Capture the cell that displays the provided text and extract its [x, y] central coordinate. 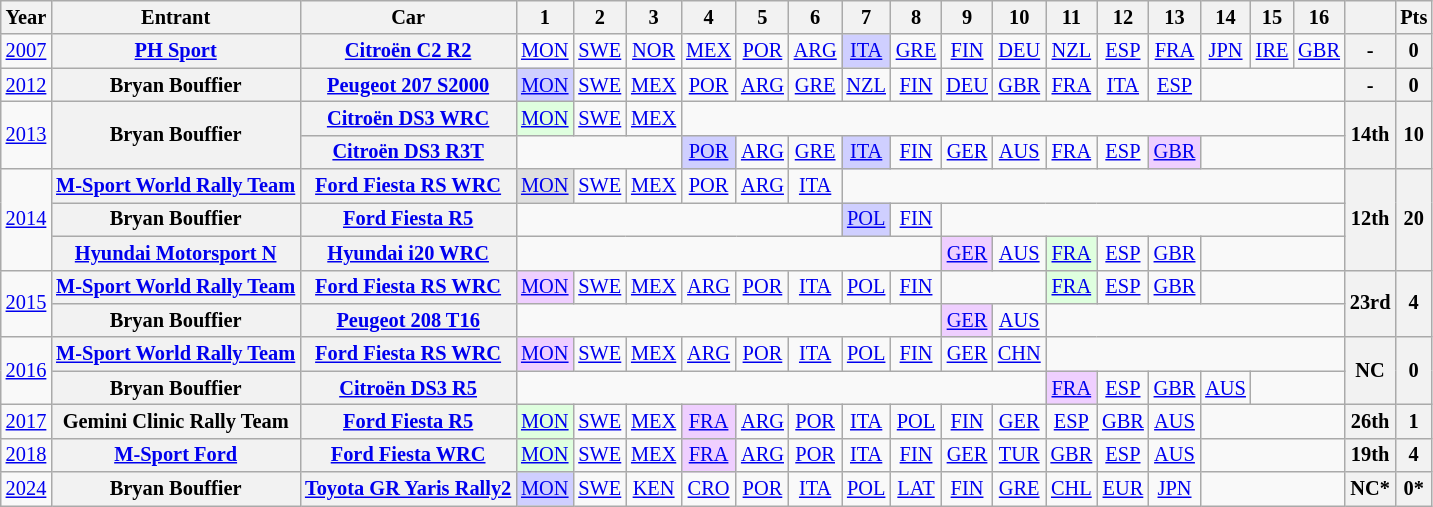
CRO [708, 489]
Ford Fiesta WRC [408, 455]
2012 [26, 85]
NC [1370, 370]
Gemini Clinic Rally Team [176, 421]
6 [816, 17]
2017 [26, 421]
Citroën C2 R2 [408, 51]
5 [762, 17]
9 [967, 17]
2024 [26, 489]
2 [600, 17]
15 [1272, 17]
8 [916, 17]
NOR [654, 51]
Citroën DS3 R3T [408, 152]
KEN [654, 489]
TUR [1020, 455]
20 [1414, 220]
14 [1225, 17]
Peugeot 208 T16 [408, 320]
LAT [916, 489]
IRE [1272, 51]
0* [1414, 489]
13 [1175, 17]
16 [1319, 17]
Car [408, 17]
M-Sport Ford [176, 455]
2016 [26, 370]
2007 [26, 51]
7 [866, 17]
19th [1370, 455]
2015 [26, 304]
NC* [1370, 489]
Hyundai i20 WRC [408, 253]
2018 [26, 455]
12th [1370, 220]
Toyota GR Yaris Rally2 [408, 489]
CHN [1020, 354]
Pts [1414, 17]
PH Sport [176, 51]
2014 [26, 220]
Entrant [176, 17]
26th [1370, 421]
3 [654, 17]
2013 [26, 134]
Peugeot 207 S2000 [408, 85]
14th [1370, 134]
12 [1123, 17]
23rd [1370, 304]
11 [1072, 17]
Citroën DS3 R5 [408, 388]
CHL [1072, 489]
Year [26, 17]
Hyundai Motorsport N [176, 253]
EUR [1123, 489]
Citroën DS3 WRC [408, 118]
